Detect which cell encompasses the target text, then output its (x, y) center coordinate. 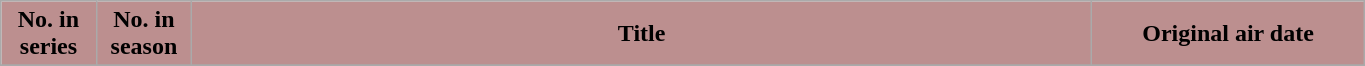
Original air date (1228, 34)
Title (642, 34)
No. inseries (48, 34)
No. inseason (144, 34)
